Output the [x, y] coordinate of the center of the cell containing the given text.  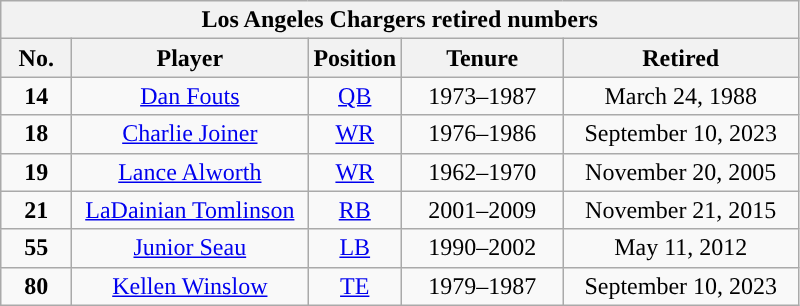
TE [355, 286]
No. [36, 58]
November 20, 2005 [681, 172]
Retired [681, 58]
Position [355, 58]
November 21, 2015 [681, 210]
1976–1986 [482, 134]
Lance Alworth [190, 172]
RB [355, 210]
May 11, 2012 [681, 248]
19 [36, 172]
Charlie Joiner [190, 134]
18 [36, 134]
Tenure [482, 58]
LaDainian Tomlinson [190, 210]
LB [355, 248]
Kellen Winslow [190, 286]
2001–2009 [482, 210]
Player [190, 58]
Dan Fouts [190, 96]
QB [355, 96]
80 [36, 286]
1990–2002 [482, 248]
1979–1987 [482, 286]
14 [36, 96]
March 24, 1988 [681, 96]
1962–1970 [482, 172]
55 [36, 248]
Junior Seau [190, 248]
21 [36, 210]
1973–1987 [482, 96]
Los Angeles Chargers retired numbers [400, 20]
